From the cell containing the given text, extract its center point as (X, Y) coordinate. 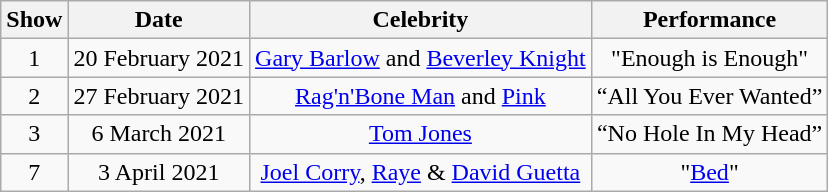
3 (34, 134)
Date (159, 20)
Performance (710, 20)
27 February 2021 (159, 96)
6 March 2021 (159, 134)
Rag'n'Bone Man and Pink (421, 96)
“All You Ever Wanted” (710, 96)
Joel Corry, Raye & David Guetta (421, 172)
Show (34, 20)
Tom Jones (421, 134)
"Enough is Enough" (710, 58)
2 (34, 96)
“No Hole In My Head” (710, 134)
Gary Barlow and Beverley Knight (421, 58)
"Bed" (710, 172)
Celebrity (421, 20)
3 April 2021 (159, 172)
1 (34, 58)
20 February 2021 (159, 58)
7 (34, 172)
